Scan for the cell matching the given text and deliver its [x, y] coordinate at center. 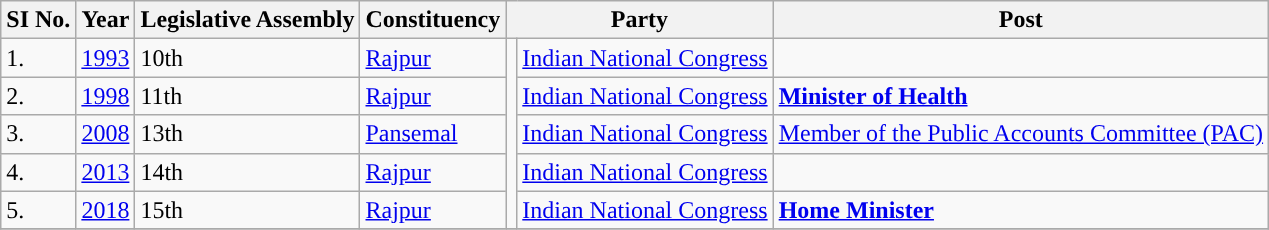
Home Minister [1020, 210]
Member of the Public Accounts Committee (PAC) [1020, 134]
1998 [106, 96]
3. [38, 134]
2018 [106, 210]
Party [640, 20]
Pansemal [433, 134]
15th [248, 210]
Post [1020, 20]
13th [248, 134]
Minister of Health [1020, 96]
Year [106, 20]
1. [38, 58]
14th [248, 172]
SI No. [38, 20]
1993 [106, 58]
Legislative Assembly [248, 20]
2013 [106, 172]
11th [248, 96]
5. [38, 210]
2008 [106, 134]
10th [248, 58]
2. [38, 96]
Constituency [433, 20]
4. [38, 172]
